Capture the cell that displays the provided text and extract its [x, y] central coordinate. 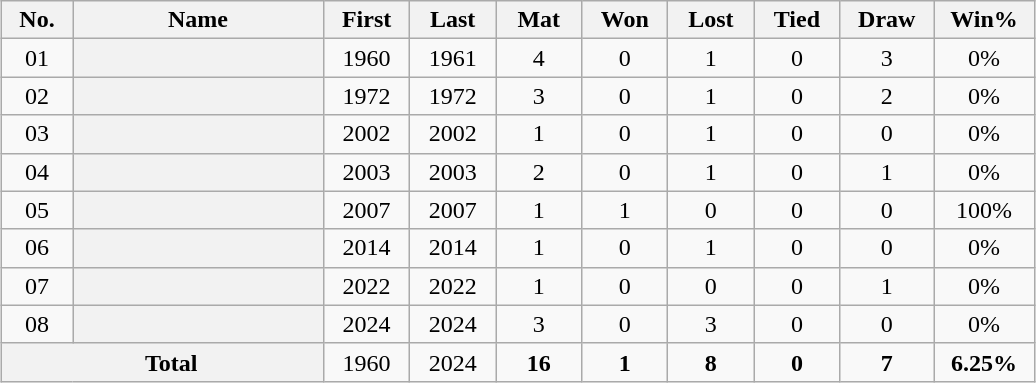
6.25% [984, 362]
05 [36, 210]
Lost [711, 20]
07 [36, 286]
7 [887, 362]
Won [625, 20]
Win% [984, 20]
06 [36, 248]
1961 [453, 58]
100% [984, 210]
4 [539, 58]
First [367, 20]
Total [162, 362]
03 [36, 134]
08 [36, 324]
04 [36, 172]
16 [539, 362]
Draw [887, 20]
02 [36, 96]
8 [711, 362]
Tied [797, 20]
01 [36, 58]
Name [198, 20]
No. [36, 20]
Mat [539, 20]
Last [453, 20]
